Scan for the cell matching the given text and deliver its (x, y) coordinate at center. 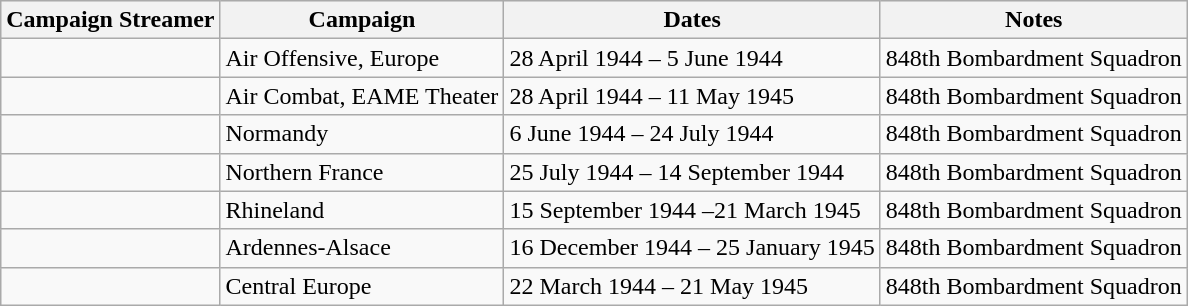
28 April 1944 – 5 June 1944 (692, 58)
25 July 1944 – 14 September 1944 (692, 172)
Air Offensive, Europe (362, 58)
Campaign (362, 20)
28 April 1944 – 11 May 1945 (692, 96)
Dates (692, 20)
15 September 1944 –21 March 1945 (692, 210)
Central Europe (362, 286)
Notes (1034, 20)
6 June 1944 – 24 July 1944 (692, 134)
Northern France (362, 172)
Ardennes-Alsace (362, 248)
22 March 1944 – 21 May 1945 (692, 286)
Rhineland (362, 210)
Air Combat, EAME Theater (362, 96)
Campaign Streamer (110, 20)
16 December 1944 – 25 January 1945 (692, 248)
Normandy (362, 134)
